Locate the cell with the specified text and output its (X, Y) center coordinate. 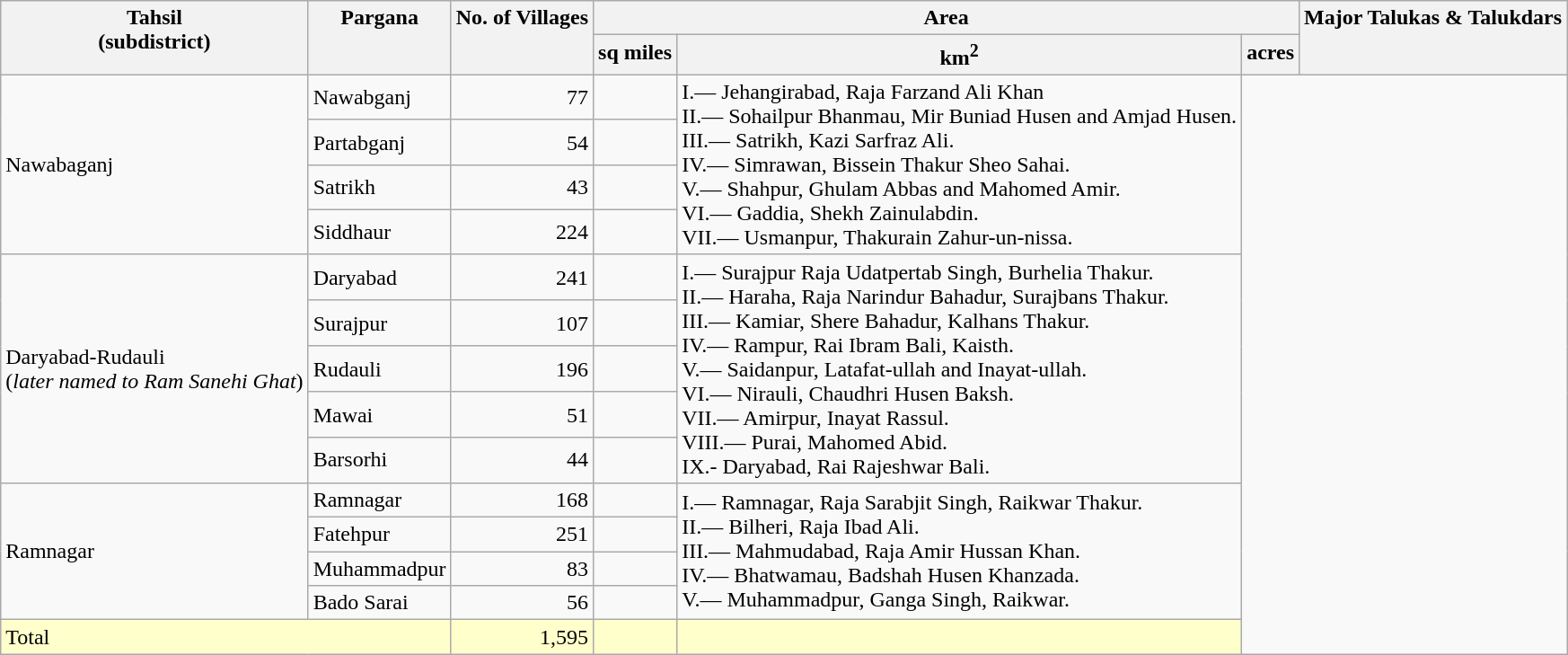
107 (522, 323)
44 (522, 460)
Muhammadpur (379, 569)
Barsorhi (379, 460)
acres (1271, 56)
sq miles (636, 56)
1,595 (522, 637)
Total (226, 637)
km2 (959, 56)
Rudauli (379, 368)
51 (522, 415)
251 (522, 535)
Pargana (379, 38)
56 (522, 603)
Partabganj (379, 142)
No. of Villages (522, 38)
224 (522, 232)
168 (522, 500)
Daryabad (379, 277)
Fatehpur (379, 535)
196 (522, 368)
Area (947, 18)
Surajpur (379, 323)
Mawai (379, 415)
Daryabad-Rudauli (later named to Ram Sanehi Ghat) (154, 368)
Major Talukas & Talukdars (1433, 38)
43 (522, 187)
Tahsil(subdistrict) (154, 38)
77 (522, 97)
Bado Sarai (379, 603)
241 (522, 277)
Nawabganj (379, 97)
Satrikh (379, 187)
54 (522, 142)
Siddhaur (379, 232)
83 (522, 569)
Nawabaganj (154, 164)
